Scan for the cell matching the given text and deliver its [X, Y] coordinate at center. 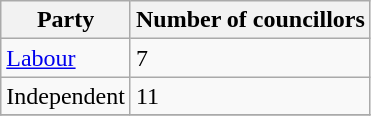
Party [66, 20]
7 [250, 58]
Labour [66, 58]
11 [250, 96]
Number of councillors [250, 20]
Independent [66, 96]
